Detect which cell encompasses the target text, then output its (X, Y) center coordinate. 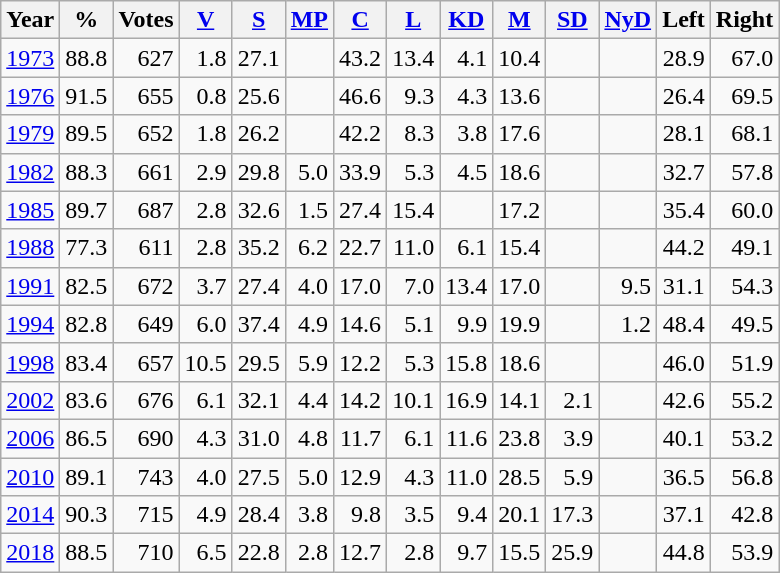
44.8 (684, 553)
86.5 (86, 438)
25.6 (258, 96)
46.6 (360, 96)
28.4 (258, 515)
27.5 (258, 477)
83.4 (86, 362)
2002 (30, 400)
L (414, 20)
657 (146, 362)
15.5 (520, 553)
11.6 (466, 438)
Right (744, 20)
46.0 (684, 362)
Left (684, 20)
26.4 (684, 96)
1985 (30, 210)
9.5 (628, 286)
29.5 (258, 362)
54.3 (744, 286)
42.6 (684, 400)
91.5 (86, 96)
43.2 (360, 58)
611 (146, 248)
6.5 (206, 553)
1991 (30, 286)
53.9 (744, 553)
89.7 (86, 210)
17.6 (520, 134)
69.5 (744, 96)
27.1 (258, 58)
37.1 (684, 515)
MP (309, 20)
2014 (30, 515)
23.8 (520, 438)
5.1 (414, 324)
652 (146, 134)
1976 (30, 96)
36.5 (684, 477)
26.2 (258, 134)
SD (572, 20)
82.8 (86, 324)
57.8 (744, 172)
82.5 (86, 286)
51.9 (744, 362)
28.5 (520, 477)
4.5 (466, 172)
6.2 (309, 248)
Votes (146, 20)
17.2 (520, 210)
2.1 (572, 400)
29.8 (258, 172)
17.3 (572, 515)
710 (146, 553)
49.5 (744, 324)
10.1 (414, 400)
9.7 (466, 553)
10.4 (520, 58)
68.1 (744, 134)
77.3 (86, 248)
V (206, 20)
1988 (30, 248)
NyD (628, 20)
10.5 (206, 362)
627 (146, 58)
1994 (30, 324)
83.6 (86, 400)
42.8 (744, 515)
88.3 (86, 172)
9.8 (360, 515)
89.5 (86, 134)
1982 (30, 172)
32.7 (684, 172)
31.1 (684, 286)
14.1 (520, 400)
49.1 (744, 248)
1973 (30, 58)
743 (146, 477)
33.9 (360, 172)
35.4 (684, 210)
2.9 (206, 172)
12.2 (360, 362)
M (520, 20)
42.2 (360, 134)
KD (466, 20)
6.0 (206, 324)
0.8 (206, 96)
16.9 (466, 400)
40.1 (684, 438)
672 (146, 286)
4.4 (309, 400)
55.2 (744, 400)
7.0 (414, 286)
19.9 (520, 324)
60.0 (744, 210)
2018 (30, 553)
687 (146, 210)
56.8 (744, 477)
90.3 (86, 515)
20.1 (520, 515)
2010 (30, 477)
S (258, 20)
28.9 (684, 58)
8.3 (414, 134)
690 (146, 438)
1.2 (628, 324)
661 (146, 172)
48.4 (684, 324)
3.9 (572, 438)
35.2 (258, 248)
3.5 (414, 515)
25.9 (572, 553)
15.8 (466, 362)
22.8 (258, 553)
32.6 (258, 210)
649 (146, 324)
3.7 (206, 286)
1998 (30, 362)
2006 (30, 438)
14.2 (360, 400)
9.9 (466, 324)
C (360, 20)
13.6 (520, 96)
Year (30, 20)
4.1 (466, 58)
11.7 (360, 438)
44.2 (684, 248)
89.1 (86, 477)
9.4 (466, 515)
4.8 (309, 438)
715 (146, 515)
1979 (30, 134)
88.5 (86, 553)
% (86, 20)
22.7 (360, 248)
655 (146, 96)
12.9 (360, 477)
32.1 (258, 400)
31.0 (258, 438)
67.0 (744, 58)
9.3 (414, 96)
53.2 (744, 438)
1.5 (309, 210)
12.7 (360, 553)
88.8 (86, 58)
28.1 (684, 134)
14.6 (360, 324)
37.4 (258, 324)
676 (146, 400)
